Extract the [X, Y] coordinate from the center of the cell holding the provided text.  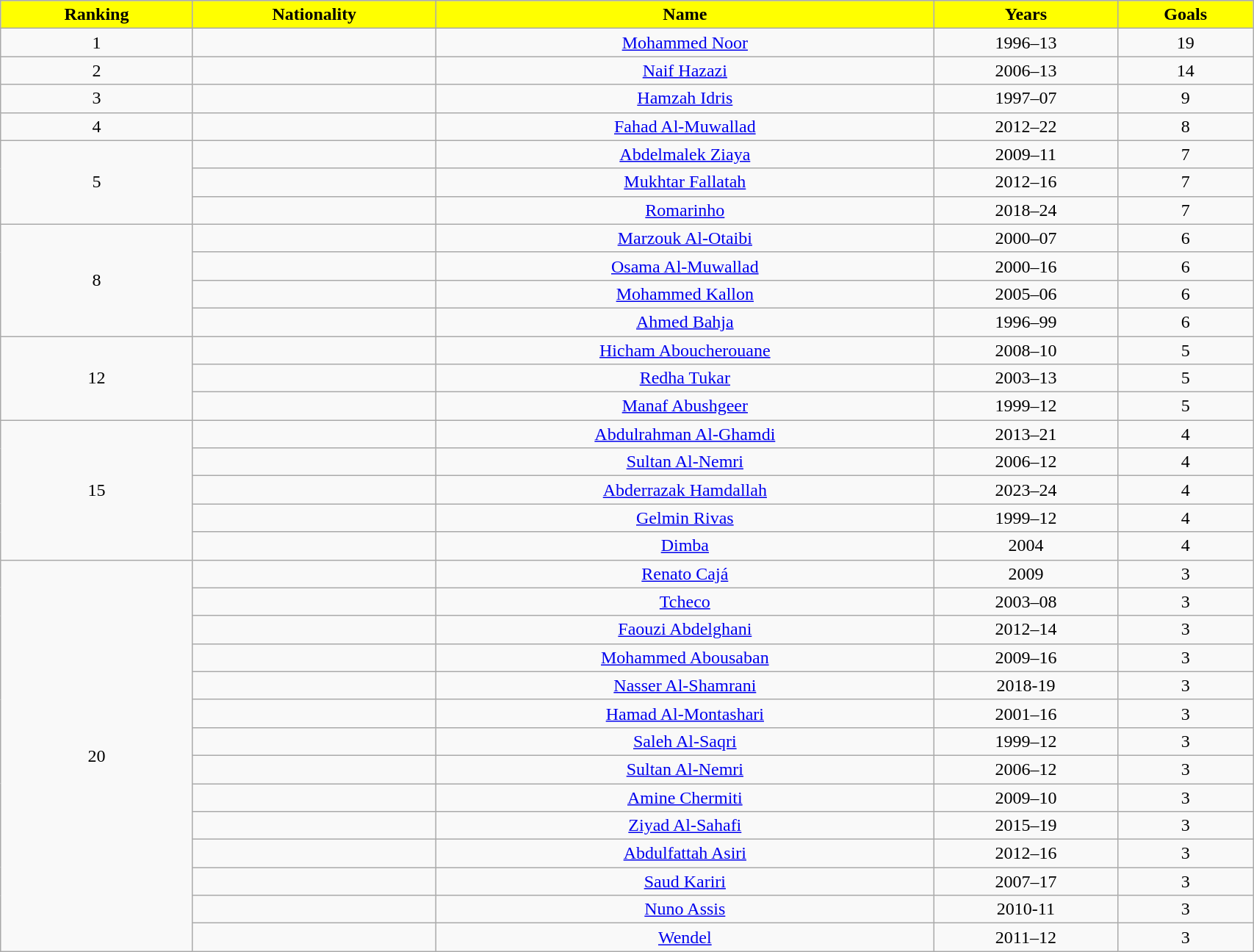
Marzouk Al-Otaibi [685, 238]
2006–13 [1026, 71]
2007–17 [1026, 881]
20 [97, 755]
Dimba [685, 546]
2000–16 [1026, 266]
Hamzah Idris [685, 98]
Years [1026, 15]
Fahad Al-Muwallad [685, 126]
2009–10 [1026, 797]
Faouzi Abdelghani [685, 630]
Amine Chermiti [685, 797]
Mukhtar Fallatah [685, 182]
2012–22 [1026, 126]
Osama Al-Muwallad [685, 266]
2003–08 [1026, 602]
Mohammed Kallon [685, 294]
Hicham Aboucherouane [685, 350]
2015–19 [1026, 826]
2018–24 [1026, 210]
Mohammed Abousaban [685, 657]
Abdulrahman Al-Ghamdi [685, 434]
2008–10 [1026, 350]
Wendel [685, 937]
Hamad Al-Montashari [685, 713]
15 [97, 490]
2013–21 [1026, 434]
14 [1186, 71]
2001–16 [1026, 713]
Mohammed Noor [685, 43]
2004 [1026, 546]
2 [97, 71]
Abdelmalek Ziaya [685, 154]
Ahmed Bahja [685, 322]
Redha Tukar [685, 378]
1 [97, 43]
Saleh Al-Saqri [685, 741]
Renato Cajá [685, 574]
Gelmin Rivas [685, 518]
1997–07 [1026, 98]
1996–13 [1026, 43]
2010-11 [1026, 909]
Abdulfattah Asiri [685, 854]
2012–14 [1026, 630]
Nasser Al-Shamrani [685, 685]
Naif Hazazi [685, 71]
2011–12 [1026, 937]
2009–11 [1026, 154]
2000–07 [1026, 238]
2009 [1026, 574]
Manaf Abushgeer [685, 406]
2023–24 [1026, 490]
Ziyad Al-Sahafi [685, 826]
12 [97, 378]
2009–16 [1026, 657]
Name [685, 15]
19 [1186, 43]
2003–13 [1026, 378]
1996–99 [1026, 322]
Abderrazak Hamdallah [685, 490]
2018-19 [1026, 685]
Nuno Assis [685, 909]
Goals [1186, 15]
Nationality [314, 15]
Romarinho [685, 210]
Saud Kariri [685, 881]
9 [1186, 98]
Ranking [97, 15]
Tcheco [685, 602]
2005–06 [1026, 294]
